Search for the cell housing the specified text and yield its [x, y] center coordinate. 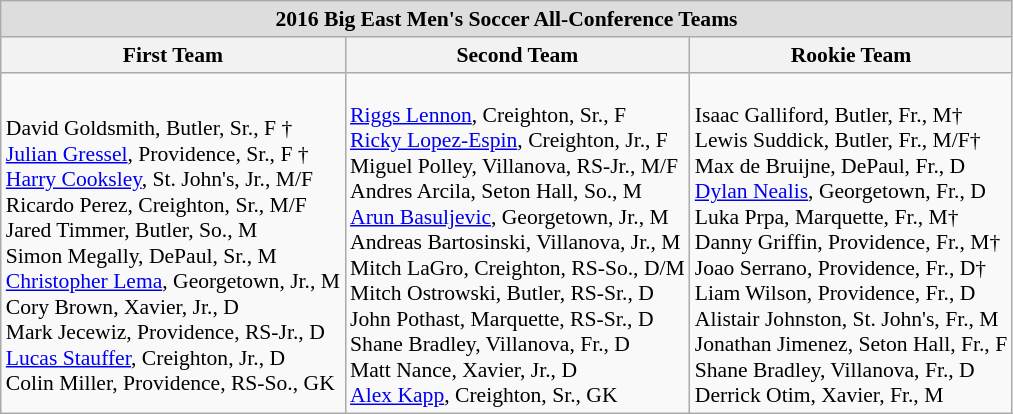
Second Team [518, 55]
First Team [173, 55]
Rookie Team [851, 55]
2016 Big East Men's Soccer All-Conference Teams [506, 19]
